For the text-containing cell, return its midpoint in [X, Y] coordinate format. 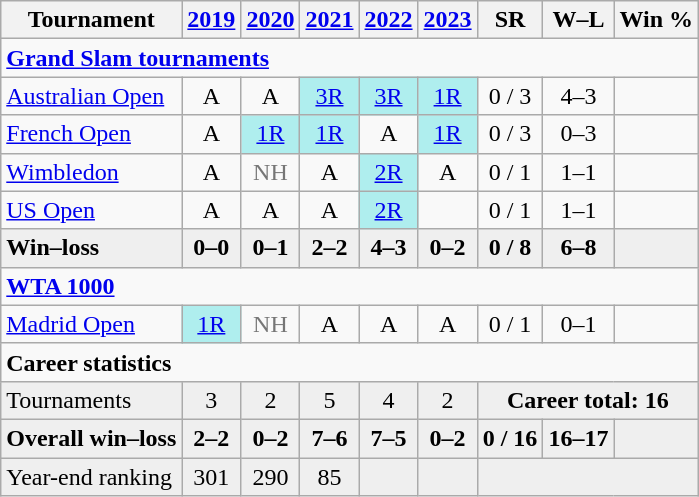
3 [212, 400]
French Open [92, 134]
Win % [656, 20]
Grand Slam tournaments [350, 58]
2023 [448, 20]
2022 [388, 20]
Year-end ranking [92, 477]
85 [330, 477]
Australian Open [92, 96]
0–3 [578, 134]
2021 [330, 20]
Madrid Open [92, 324]
6–8 [578, 248]
Tournaments [92, 400]
0 / 8 [510, 248]
0 / 16 [510, 438]
SR [510, 20]
Career statistics [350, 362]
7–6 [330, 438]
Career total: 16 [588, 400]
7–5 [388, 438]
Win–loss [92, 248]
5 [330, 400]
16–17 [578, 438]
Tournament [92, 20]
2020 [270, 20]
W–L [578, 20]
301 [212, 477]
290 [270, 477]
2019 [212, 20]
US Open [92, 210]
4 [388, 400]
Overall win–loss [92, 438]
WTA 1000 [350, 286]
0–0 [212, 248]
Wimbledon [92, 172]
